Output the [x, y] coordinate of the center of the cell containing the given text.  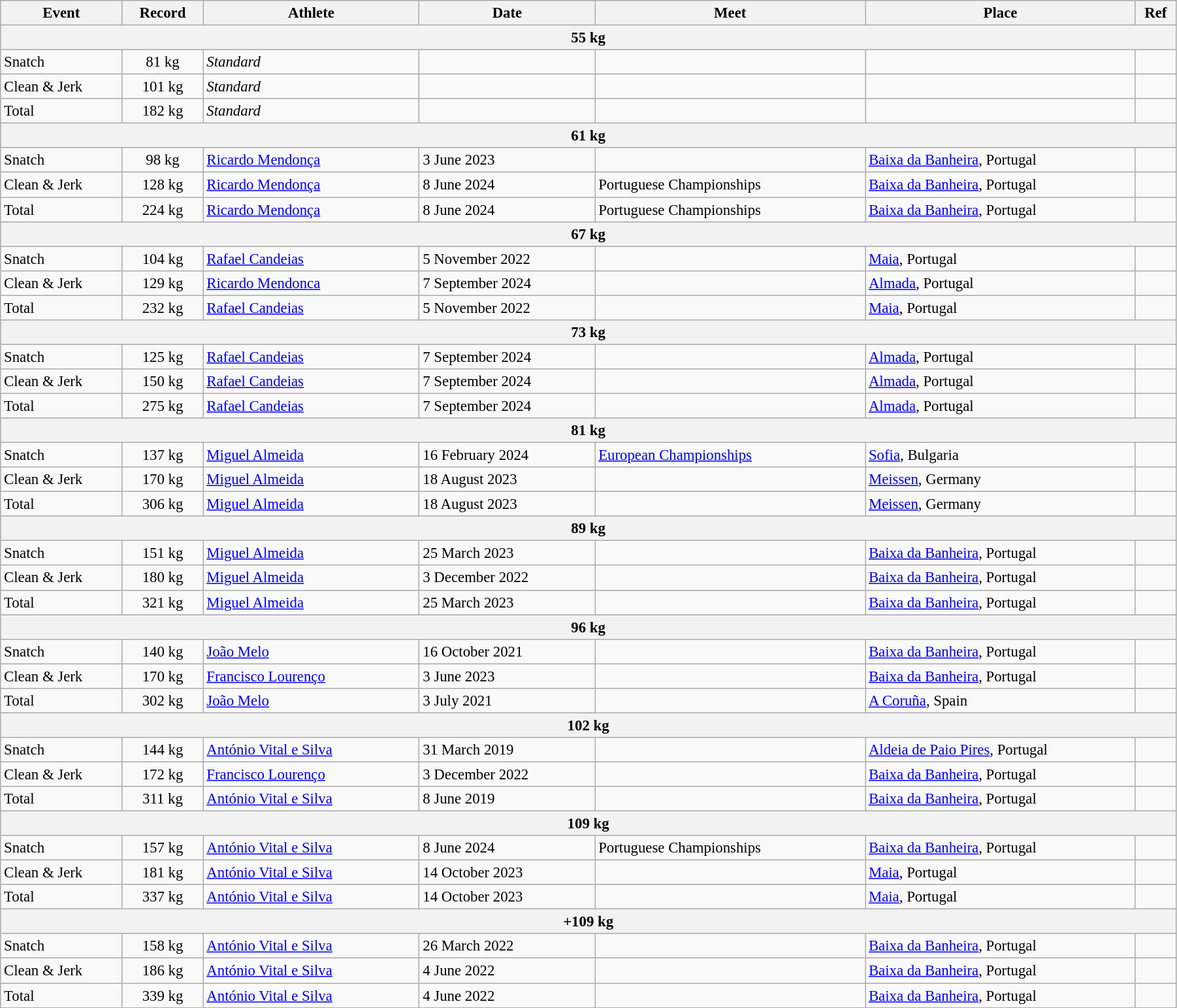
101 kg [163, 87]
182 kg [163, 111]
181 kg [163, 873]
Ricardo Mendonca [311, 283]
186 kg [163, 971]
109 kg [588, 824]
73 kg [588, 333]
European Championships [730, 455]
321 kg [163, 602]
125 kg [163, 357]
3 July 2021 [507, 701]
150 kg [163, 382]
Aldeia de Paio Pires, Portugal [1001, 750]
Event [61, 13]
Record [163, 13]
144 kg [163, 750]
172 kg [163, 774]
180 kg [163, 578]
140 kg [163, 651]
Sofia, Bulgaria [1001, 455]
8 June 2019 [507, 799]
102 kg [588, 725]
Place [1001, 13]
302 kg [163, 701]
Athlete [311, 13]
306 kg [163, 504]
224 kg [163, 210]
339 kg [163, 996]
232 kg [163, 308]
26 March 2022 [507, 947]
128 kg [163, 185]
67 kg [588, 234]
Date [507, 13]
A Coruña, Spain [1001, 701]
89 kg [588, 528]
61 kg [588, 136]
104 kg [163, 259]
98 kg [163, 160]
129 kg [163, 283]
96 kg [588, 627]
16 February 2024 [507, 455]
+109 kg [588, 922]
Ref [1155, 13]
157 kg [163, 848]
31 March 2019 [507, 750]
337 kg [163, 897]
137 kg [163, 455]
16 October 2021 [507, 651]
158 kg [163, 947]
275 kg [163, 406]
151 kg [163, 553]
311 kg [163, 799]
55 kg [588, 38]
Meet [730, 13]
